Search for the cell housing the specified text and yield its (x, y) center coordinate. 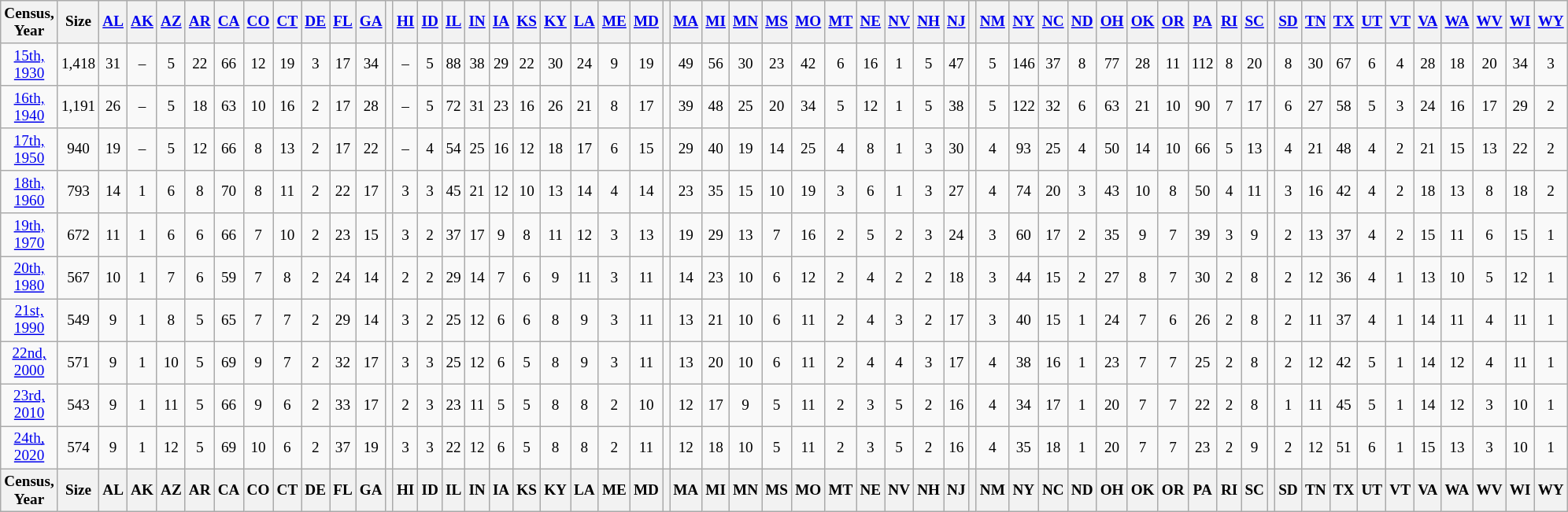
33 (343, 405)
18th, 1960 (30, 192)
56 (716, 64)
22nd, 2000 (30, 363)
549 (78, 320)
88 (453, 64)
793 (78, 192)
49 (686, 64)
43 (1111, 192)
70 (228, 192)
567 (78, 277)
1,191 (78, 107)
44 (1023, 277)
19th, 1970 (30, 234)
146 (1023, 64)
65 (228, 320)
122 (1023, 107)
24th, 2020 (30, 448)
15th, 1930 (30, 64)
574 (78, 448)
74 (1023, 192)
54 (453, 149)
543 (78, 405)
36 (1344, 277)
21st, 1990 (30, 320)
60 (1023, 234)
90 (1203, 107)
51 (1344, 448)
571 (78, 363)
77 (1111, 64)
20th, 1980 (30, 277)
72 (453, 107)
59 (228, 277)
93 (1023, 149)
16th, 1940 (30, 107)
112 (1203, 64)
672 (78, 234)
67 (1344, 64)
1,418 (78, 64)
940 (78, 149)
17th, 1950 (30, 149)
23rd, 2010 (30, 405)
47 (957, 64)
58 (1344, 107)
